Return (x, y) of the center of cell containing provided text 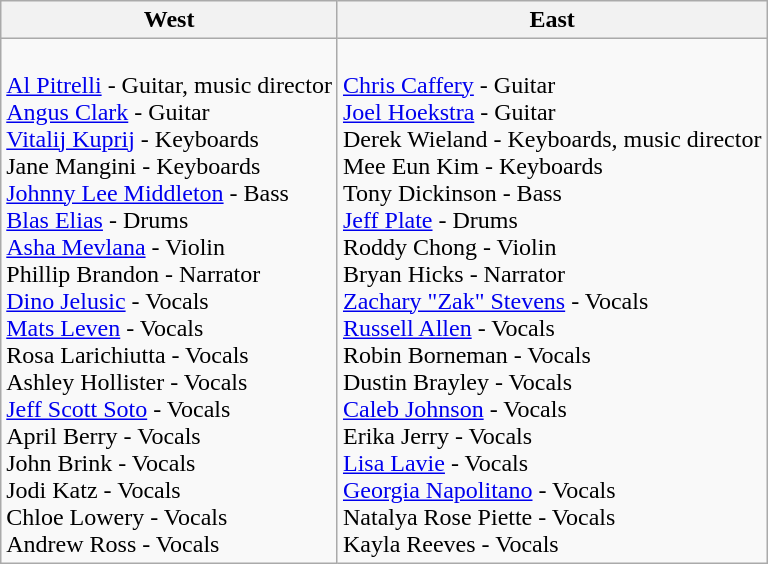
East (552, 20)
West (170, 20)
